Detect which cell encompasses the target text, then output its (X, Y) center coordinate. 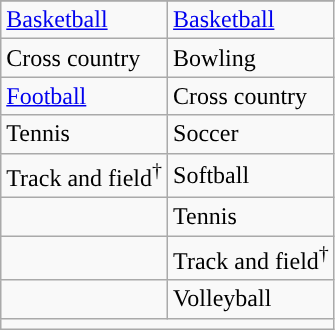
Volleyball (252, 299)
Football (84, 96)
Bowling (252, 58)
Softball (252, 176)
Soccer (252, 134)
